Locate the cell with the specified text and output its [X, Y] center coordinate. 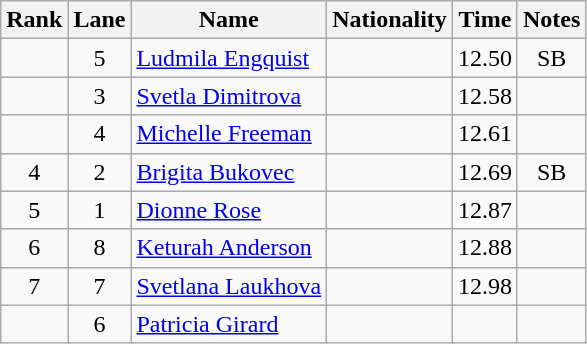
3 [100, 96]
Name [229, 20]
Ludmila Engquist [229, 58]
Notes [551, 20]
12.61 [484, 134]
12.50 [484, 58]
Michelle Freeman [229, 134]
Time [484, 20]
12.69 [484, 172]
12.87 [484, 210]
12.88 [484, 248]
Svetlana Laukhova [229, 286]
Lane [100, 20]
12.98 [484, 286]
Patricia Girard [229, 324]
Dionne Rose [229, 210]
1 [100, 210]
Nationality [390, 20]
Svetla Dimitrova [229, 96]
Brigita Bukovec [229, 172]
8 [100, 248]
12.58 [484, 96]
2 [100, 172]
Keturah Anderson [229, 248]
Rank [34, 20]
